Scan for the cell matching the given text and deliver its [X, Y] coordinate at center. 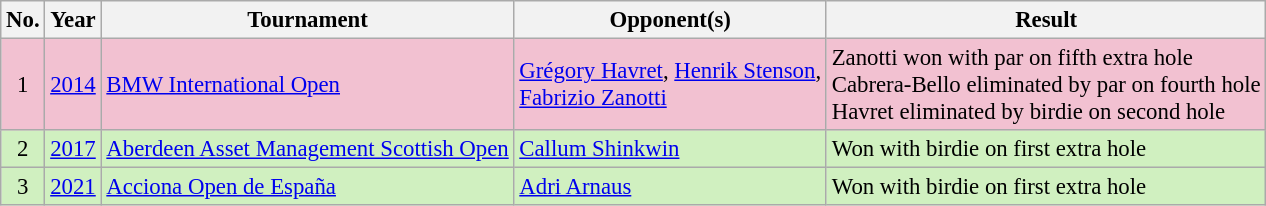
Acciona Open de España [308, 187]
BMW International Open [308, 85]
Aberdeen Asset Management Scottish Open [308, 149]
2017 [73, 149]
Adri Arnaus [670, 187]
No. [23, 20]
Tournament [308, 20]
2 [23, 149]
2021 [73, 187]
Year [73, 20]
3 [23, 187]
2014 [73, 85]
Zanotti won with par on fifth extra holeCabrera-Bello eliminated by par on fourth holeHavret eliminated by birdie on second hole [1046, 85]
Callum Shinkwin [670, 149]
1 [23, 85]
Opponent(s) [670, 20]
Result [1046, 20]
Grégory Havret, Henrik Stenson, Fabrizio Zanotti [670, 85]
